For the text-containing cell, return its midpoint in (x, y) coordinate format. 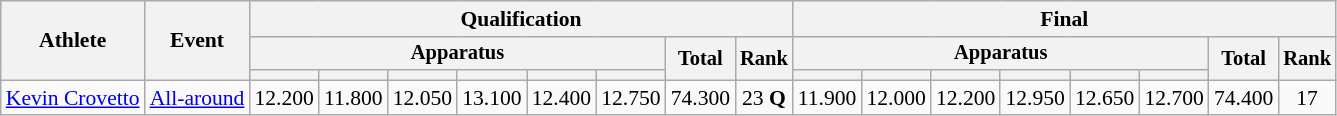
12.650 (1104, 98)
Event (198, 40)
12.400 (562, 98)
23 Q (764, 98)
12.750 (630, 98)
12.050 (422, 98)
Final (1064, 19)
17 (1307, 98)
Athlete (73, 40)
74.400 (1244, 98)
All-around (198, 98)
12.000 (896, 98)
11.800 (354, 98)
Kevin Crovetto (73, 98)
13.100 (492, 98)
Qualification (520, 19)
12.950 (1034, 98)
11.900 (828, 98)
74.300 (700, 98)
12.700 (1174, 98)
